Scan for the cell matching the given text and deliver its (x, y) coordinate at center. 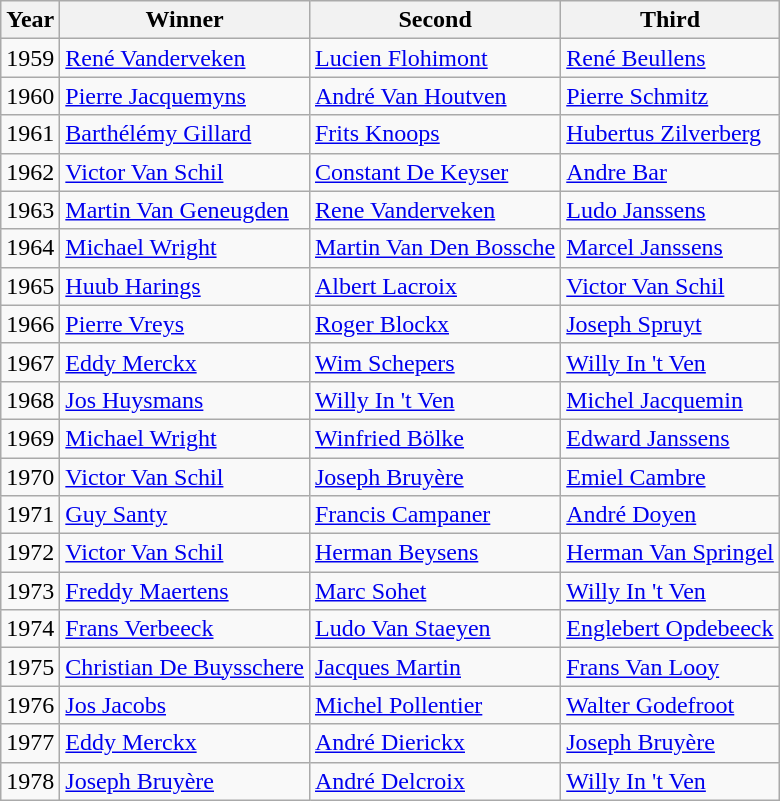
Pierre Vreys (185, 324)
1978 (30, 781)
René Beullens (670, 58)
1974 (30, 629)
1963 (30, 210)
Joseph Spruyt (670, 324)
Francis Campaner (434, 515)
Winner (185, 20)
Pierre Jacquemyns (185, 96)
Wim Schepers (434, 362)
Year (30, 20)
1971 (30, 515)
Constant De Keyser (434, 172)
Huub Harings (185, 286)
Emiel Cambre (670, 477)
Winfried Bölke (434, 438)
Lucien Flohimont (434, 58)
Jos Huysmans (185, 400)
Pierre Schmitz (670, 96)
Christian De Buysschere (185, 667)
Guy Santy (185, 515)
Rene Vanderveken (434, 210)
Herman Beysens (434, 553)
Michel Jacquemin (670, 400)
André Delcroix (434, 781)
Roger Blockx (434, 324)
1960 (30, 96)
Second (434, 20)
Barthélémy Gillard (185, 134)
Marcel Janssens (670, 248)
Martin Van Den Bossche (434, 248)
André Doyen (670, 515)
Freddy Maertens (185, 591)
André Van Houtven (434, 96)
1961 (30, 134)
1976 (30, 705)
Frits Knoops (434, 134)
1968 (30, 400)
Edward Janssens (670, 438)
1959 (30, 58)
Hubertus Zilverberg (670, 134)
Third (670, 20)
1965 (30, 286)
Jacques Martin (434, 667)
Jos Jacobs (185, 705)
Englebert Opdebeeck (670, 629)
1972 (30, 553)
Albert Lacroix (434, 286)
Andre Bar (670, 172)
1969 (30, 438)
Ludo Van Staeyen (434, 629)
André Dierickx (434, 743)
1970 (30, 477)
Frans Verbeeck (185, 629)
1966 (30, 324)
Martin Van Geneugden (185, 210)
Ludo Janssens (670, 210)
1964 (30, 248)
Walter Godefroot (670, 705)
Michel Pollentier (434, 705)
1975 (30, 667)
1962 (30, 172)
Marc Sohet (434, 591)
1967 (30, 362)
René Vanderveken (185, 58)
Frans Van Looy (670, 667)
1977 (30, 743)
1973 (30, 591)
Herman Van Springel (670, 553)
